Identify which cell holds the provided text, then report its (X, Y) central coordinate. 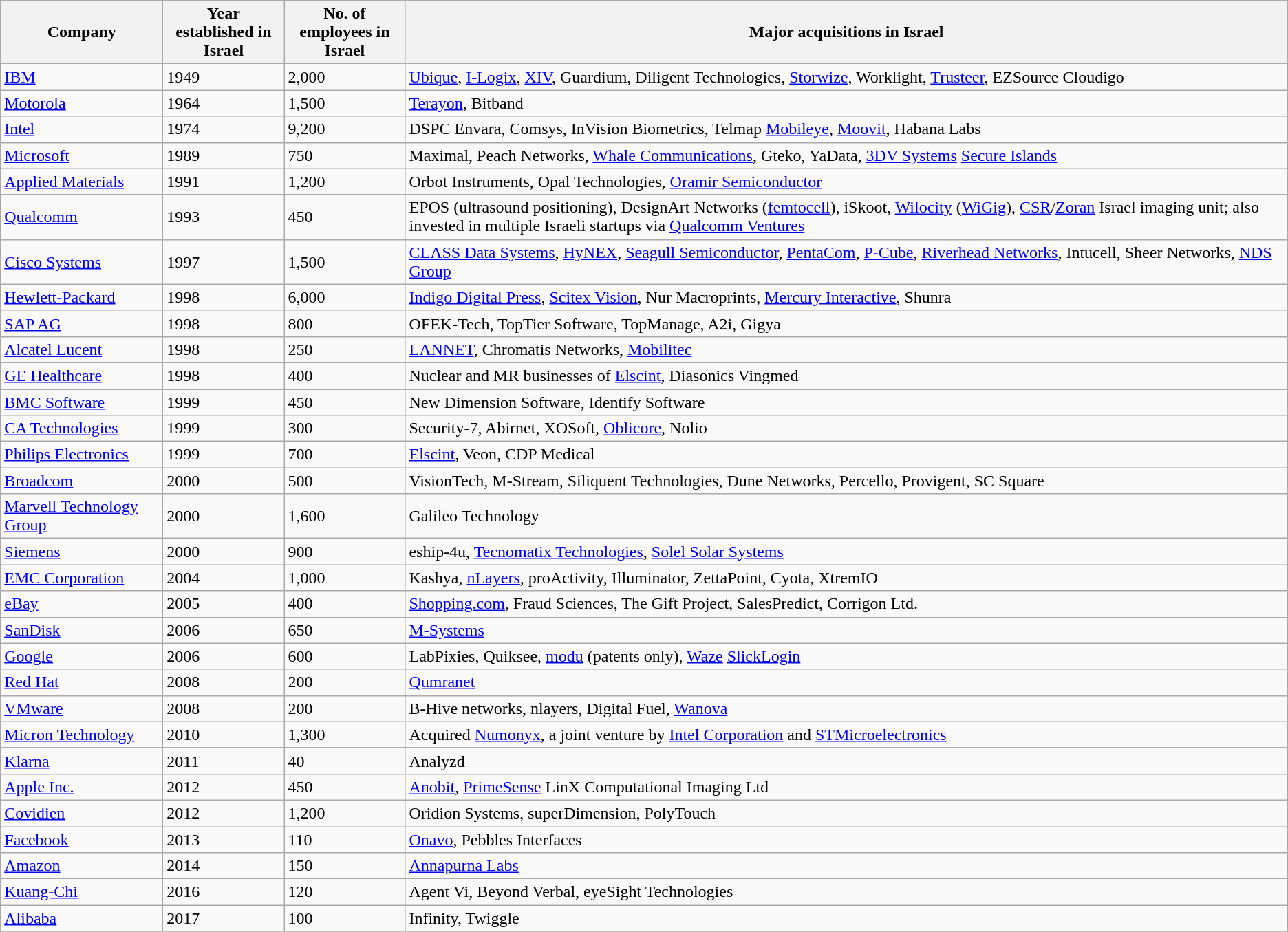
2011 (224, 761)
650 (345, 630)
Qumranet (846, 682)
Year established in Israel (224, 32)
2004 (224, 578)
Elscint, Veon, CDP Medical (846, 455)
SAP AG (82, 323)
Micron Technology (82, 735)
OFEK-Tech, TopTier Software, TopManage, A2i, Gigya (846, 323)
Anobit, PrimeSense LinX Computational Imaging Ltd (846, 787)
1991 (224, 182)
Shopping.com, Fraud Sciences, The Gift Project, SalesPredict, Corrigon Ltd. (846, 604)
Philips Electronics (82, 455)
Major acquisitions in Israel (846, 32)
Facebook (82, 840)
Analyzd (846, 761)
No. of employees in Israel (345, 32)
Acquired Numonyx, a joint venture by Intel Corporation and STMicroelectronics (846, 735)
600 (345, 656)
New Dimension Software, Identify Software (846, 402)
1,000 (345, 578)
IBM (82, 77)
Oridion Systems, superDimension, PolyTouch (846, 813)
Terayon, Bitband (846, 103)
B-Hive networks, nlayers, Digital Fuel, Wanova (846, 708)
Microsoft (82, 155)
VMware (82, 708)
750 (345, 155)
SanDisk (82, 630)
800 (345, 323)
EMC Corporation (82, 578)
Applied Materials (82, 182)
BMC Software (82, 402)
110 (345, 840)
Galileo Technology (846, 516)
Onavo, Pebbles Interfaces (846, 840)
900 (345, 552)
150 (345, 866)
Marvell Technology Group (82, 516)
Cisco Systems (82, 261)
1964 (224, 103)
Google (82, 656)
2016 (224, 892)
Hewlett-Packard (82, 297)
GE Healthcare (82, 376)
Maximal, Peach Networks, Whale Communications, Gteko, YaData, 3DV Systems Secure Islands (846, 155)
1949 (224, 77)
Alcatel Lucent (82, 349)
eBay (82, 604)
Kuang-Chi (82, 892)
2,000 (345, 77)
Broadcom (82, 481)
100 (345, 918)
40 (345, 761)
2013 (224, 840)
250 (345, 349)
Amazon (82, 866)
2005 (224, 604)
300 (345, 429)
Security-7, Abirnet, XOSoft, Oblicore, Nolio (846, 429)
1993 (224, 217)
LANNET, Chromatis Networks, Mobilitec (846, 349)
M-Systems (846, 630)
CLASS Data Systems, HyNEX, Seagull Semiconductor, PentaCom, P-Cube, Riverhead Networks, Intucell, Sheer Networks, NDS Group (846, 261)
eship-4u, Tecnomatix Technologies, Solel Solar Systems (846, 552)
Klarna (82, 761)
Motorola (82, 103)
Infinity, Twiggle (846, 918)
Alibaba (82, 918)
Nuclear and MR businesses of Elscint, Diasonics Vingmed (846, 376)
500 (345, 481)
CA Technologies (82, 429)
DSPC Envara, Comsys, InVision Biometrics, Telmap Mobileye, Moovit, Habana Labs (846, 129)
1,300 (345, 735)
2014 (224, 866)
LabPixies, Quiksee, modu (patents only), Waze SlickLogin (846, 656)
Annapurna Labs (846, 866)
1974 (224, 129)
Covidien (82, 813)
Ubique, I-Logix, XIV, Guardium, Diligent Technologies, Storwize, Worklight, Trusteer, EZSource Cloudigo (846, 77)
Siemens (82, 552)
1,600 (345, 516)
700 (345, 455)
1989 (224, 155)
Indigo Digital Press, Scitex Vision, Nur Macroprints, Mercury Interactive, Shunra (846, 297)
Agent Vi, Beyond Verbal, eyeSight Technologies (846, 892)
Company (82, 32)
2010 (224, 735)
2017 (224, 918)
Intel (82, 129)
120 (345, 892)
Qualcomm (82, 217)
Apple Inc. (82, 787)
1997 (224, 261)
Kashya, nLayers, proActivity, Illuminator, ZettaPoint, Cyota, XtremIO (846, 578)
Orbot Instruments, Opal Technologies, Oramir Semiconductor (846, 182)
6,000 (345, 297)
9,200 (345, 129)
VisionTech, M-Stream, Siliquent Technologies, Dune Networks, Percello, Provigent, SC Square (846, 481)
Red Hat (82, 682)
